Return the (X, Y) coordinate for the center point of the cell that contains the specified text.  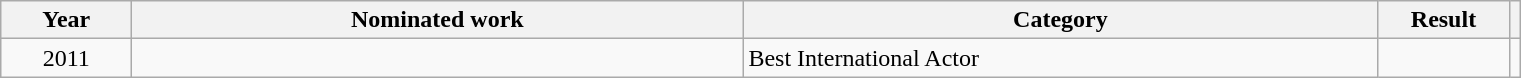
Nominated work (438, 20)
Result (1444, 20)
2011 (66, 58)
Category (1060, 20)
Best International Actor (1060, 58)
Year (66, 20)
